Search for the cell housing the specified text and yield its [x, y] center coordinate. 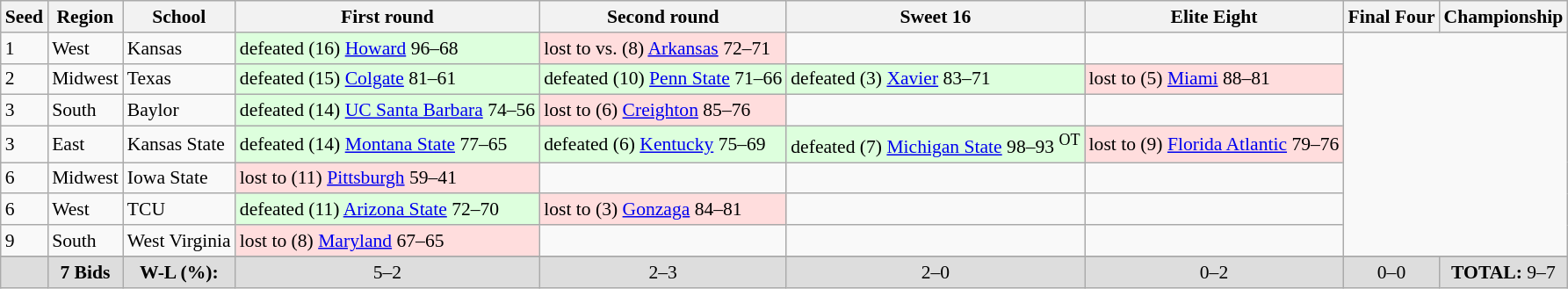
2 [25, 79]
lost to (3) Gonzaga 84–81 [662, 210]
0–0 [1391, 272]
lost to (11) Pittsburgh 59–41 [387, 178]
TOTAL: 9–7 [1504, 272]
lost to (5) Miami 88–81 [1214, 79]
defeated (14) UC Santa Barbara 74–56 [387, 111]
East [85, 144]
Baylor [179, 111]
Sweet 16 [935, 17]
defeated (16) Howard 96–68 [387, 48]
defeated (14) Montana State 77–65 [387, 144]
First round [387, 17]
Kansas [179, 48]
defeated (11) Arizona State 72–70 [387, 210]
2–3 [662, 272]
Kansas State [179, 144]
lost to (8) Maryland 67–65 [387, 241]
2–0 [935, 272]
9 [25, 241]
7 Bids [85, 272]
defeated (10) Penn State 71–66 [662, 79]
defeated (3) Xavier 83–71 [935, 79]
lost to vs. (8) Arkansas 72–71 [662, 48]
Second round [662, 17]
defeated (15) Colgate 81–61 [387, 79]
Seed [25, 17]
School [179, 17]
Elite Eight [1214, 17]
West Virginia [179, 241]
Region [85, 17]
1 [25, 48]
W-L (%): [179, 272]
defeated (7) Michigan State 98–93 OT [935, 144]
0–2 [1214, 272]
Final Four [1391, 17]
lost to (6) Creighton 85–76 [662, 111]
Championship [1504, 17]
TCU [179, 210]
5–2 [387, 272]
lost to (9) Florida Atlantic 79–76 [1214, 144]
Texas [179, 79]
Iowa State [179, 178]
defeated (6) Kentucky 75–69 [662, 144]
